Search for the cell housing the specified text and yield its [X, Y] center coordinate. 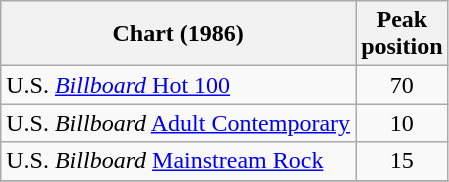
U.S. Billboard Hot 100 [178, 85]
Chart (1986) [178, 34]
15 [402, 161]
U.S. Billboard Adult Contemporary [178, 123]
Peakposition [402, 34]
70 [402, 85]
U.S. Billboard Mainstream Rock [178, 161]
10 [402, 123]
